Output the (x, y) coordinate of the center of the cell containing the given text.  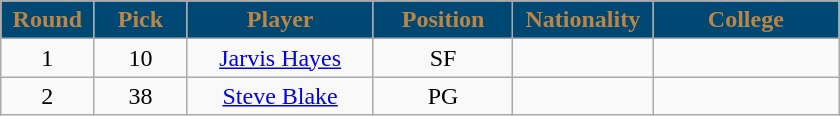
Position (443, 20)
PG (443, 96)
Jarvis Hayes (280, 58)
Round (48, 20)
SF (443, 58)
Player (280, 20)
Pick (140, 20)
Steve Blake (280, 96)
College (746, 20)
10 (140, 58)
2 (48, 96)
Nationality (583, 20)
38 (140, 96)
1 (48, 58)
